Provide the [x, y] coordinate of the cell's center where the given text is located.  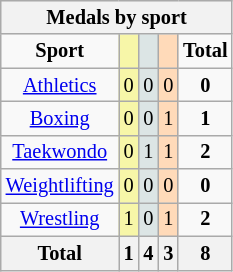
Athletics [60, 85]
Medals by sport [117, 17]
Weightlifting [60, 186]
4 [148, 253]
Sport [60, 51]
8 [205, 253]
Taekwondo [60, 152]
3 [168, 253]
Wrestling [60, 219]
Boxing [60, 118]
